Search for the cell housing the specified text and yield its (x, y) center coordinate. 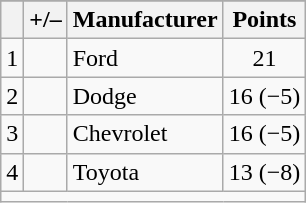
Points (264, 20)
Ford (145, 58)
Chevrolet (145, 134)
Manufacturer (145, 20)
4 (12, 172)
+/– (46, 20)
21 (264, 58)
Dodge (145, 96)
1 (12, 58)
13 (−8) (264, 172)
2 (12, 96)
3 (12, 134)
Toyota (145, 172)
